Find where the given text appears and provide that cell's center as [x, y] coordinate. 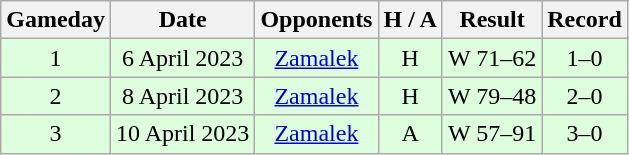
10 April 2023 [182, 134]
3 [56, 134]
3–0 [585, 134]
1 [56, 58]
H / A [410, 20]
Gameday [56, 20]
Result [492, 20]
8 April 2023 [182, 96]
Opponents [316, 20]
A [410, 134]
W 57–91 [492, 134]
W 79–48 [492, 96]
W 71–62 [492, 58]
2 [56, 96]
2–0 [585, 96]
6 April 2023 [182, 58]
Record [585, 20]
Date [182, 20]
1–0 [585, 58]
